Scan for the cell matching the given text and deliver its (X, Y) coordinate at center. 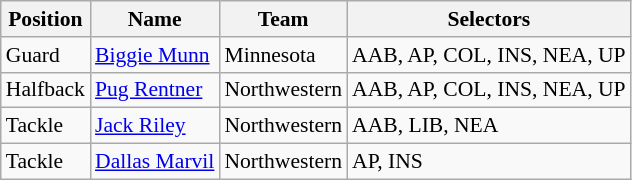
Pug Rentner (154, 90)
Guard (46, 55)
Dallas Marvil (154, 162)
Selectors (489, 19)
Biggie Munn (154, 55)
AAB, LIB, NEA (489, 126)
Position (46, 19)
AP, INS (489, 162)
Halfback (46, 90)
Minnesota (283, 55)
Name (154, 19)
Team (283, 19)
Jack Riley (154, 126)
